Identify which cell holds the provided text, then report its (x, y) central coordinate. 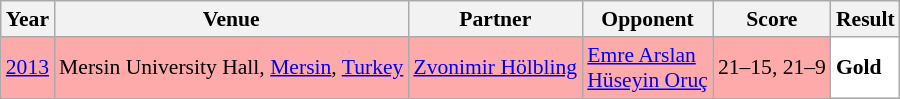
Partner (495, 19)
Gold (866, 68)
Venue (231, 19)
Opponent (648, 19)
Emre Arslan Hüseyin Oruç (648, 68)
Mersin University Hall, Mersin, Turkey (231, 68)
Zvonimir Hölbling (495, 68)
Score (772, 19)
Result (866, 19)
Year (28, 19)
21–15, 21–9 (772, 68)
2013 (28, 68)
